Extract the (x, y) coordinate from the center of the cell holding the provided text.  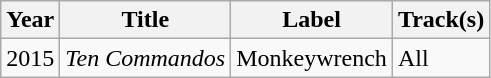
2015 (30, 58)
Label (312, 20)
Year (30, 20)
Track(s) (440, 20)
Ten Commandos (146, 58)
All (440, 58)
Monkeywrench (312, 58)
Title (146, 20)
